From the cell containing the given text, extract its center point as [X, Y] coordinate. 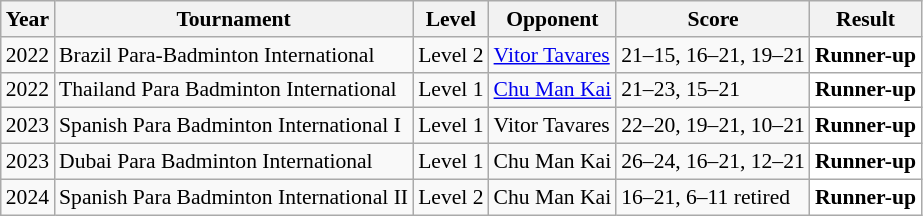
21–23, 15–21 [713, 90]
Level [450, 19]
Tournament [234, 19]
16–21, 6–11 retired [713, 197]
Thailand Para Badminton International [234, 90]
26–24, 16–21, 12–21 [713, 162]
2024 [28, 197]
Brazil Para-Badminton International [234, 55]
Spanish Para Badminton International II [234, 197]
22–20, 19–21, 10–21 [713, 126]
21–15, 16–21, 19–21 [713, 55]
Spanish Para Badminton International I [234, 126]
Year [28, 19]
Dubai Para Badminton International [234, 162]
Result [866, 19]
Opponent [553, 19]
Score [713, 19]
